Identify which cell holds the provided text, then report its (X, Y) central coordinate. 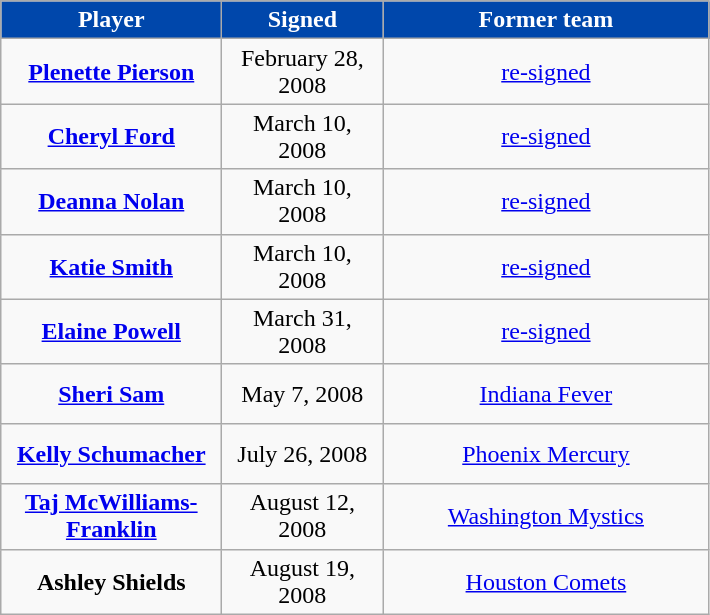
August 12, 2008 (302, 516)
March 31, 2008 (302, 332)
Signed (302, 20)
July 26, 2008 (302, 454)
May 7, 2008 (302, 394)
Indiana Fever (546, 394)
Ashley Shields (112, 582)
Kelly Schumacher (112, 454)
Deanna Nolan (112, 202)
Sheri Sam (112, 394)
August 19, 2008 (302, 582)
Washington Mystics (546, 516)
Former team (546, 20)
February 28, 2008 (302, 72)
Plenette Pierson (112, 72)
Phoenix Mercury (546, 454)
Cheryl Ford (112, 136)
Katie Smith (112, 266)
Taj McWilliams-Franklin (112, 516)
Elaine Powell (112, 332)
Houston Comets (546, 582)
Player (112, 20)
